From the cell containing the given text, extract its center point as (X, Y) coordinate. 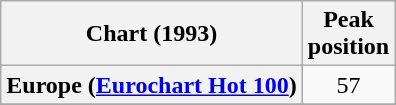
Chart (1993) (152, 34)
Europe (Eurochart Hot 100) (152, 85)
Peakposition (348, 34)
57 (348, 85)
